Capture the cell that displays the provided text and extract its [x, y] central coordinate. 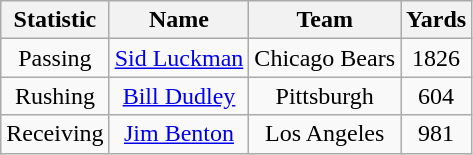
Statistic [55, 20]
Name [179, 20]
Passing [55, 58]
Chicago Bears [325, 58]
Jim Benton [179, 134]
Bill Dudley [179, 96]
Yards [436, 20]
Los Angeles [325, 134]
1826 [436, 58]
Receiving [55, 134]
Team [325, 20]
Pittsburgh [325, 96]
604 [436, 96]
Sid Luckman [179, 58]
Rushing [55, 96]
981 [436, 134]
